Detect which cell encompasses the target text, then output its [X, Y] center coordinate. 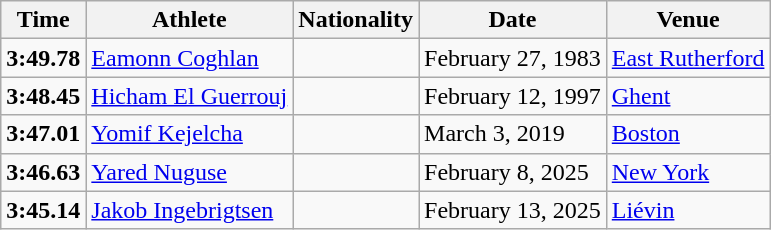
New York [688, 172]
Yared Nuguse [190, 172]
Yomif Kejelcha [190, 134]
Liévin [688, 210]
3:49.78 [44, 58]
Nationality [356, 20]
3:46.63 [44, 172]
3:45.14 [44, 210]
Athlete [190, 20]
Date [513, 20]
Venue [688, 20]
February 12, 1997 [513, 96]
Ghent [688, 96]
Boston [688, 134]
3:48.45 [44, 96]
Eamonn Coghlan [190, 58]
Hicham El Guerrouj [190, 96]
Jakob Ingebrigtsen [190, 210]
3:47.01 [44, 134]
East Rutherford [688, 58]
February 13, 2025 [513, 210]
March 3, 2019 [513, 134]
Time [44, 20]
February 8, 2025 [513, 172]
February 27, 1983 [513, 58]
